Return the (x, y) coordinate for the center point of the cell that contains the specified text.  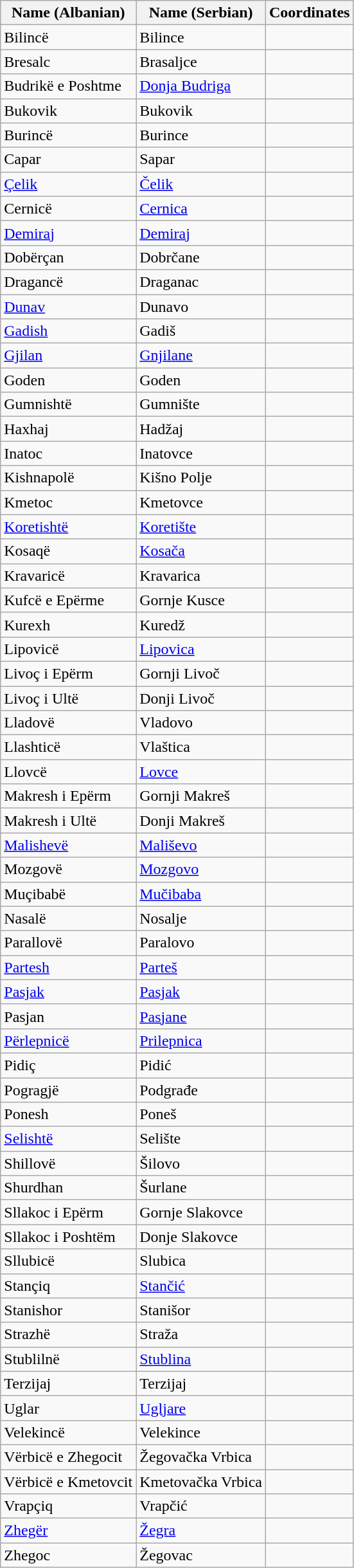
Gadiš (201, 331)
Bilincë (68, 37)
Donji Livoč (201, 698)
Šurlane (201, 1188)
Selishtë (68, 1139)
Mučibaba (201, 894)
Prilepnica (201, 1041)
Lovce (201, 772)
Uglar (68, 1408)
Shillovë (68, 1163)
Burince (201, 135)
Dunav (68, 307)
Draganac (201, 282)
Bresalc (68, 62)
Kravarica (201, 576)
Capar (68, 160)
Name (Serbian) (201, 13)
Kurexh (68, 624)
Kishnapolë (68, 478)
Pasjan (68, 1016)
Vërbicë e Zhegocit (68, 1457)
Straža (201, 1335)
Gornji Makreš (201, 796)
Vladovo (201, 723)
Mozgovo (201, 870)
Mozgovë (68, 870)
Sllubicë (68, 1261)
Muçibabë (68, 894)
Livoç i Ultë (68, 698)
Makresh i Ultë (68, 821)
Velekince (201, 1432)
Stanishor (68, 1310)
Žegovac (201, 1555)
Gornji Livoč (201, 673)
Podgrađe (201, 1090)
Kuredž (201, 624)
Brasaljce (201, 62)
Paralovo (201, 943)
Përlepnicë (68, 1041)
Šilovo (201, 1163)
Parteš (201, 967)
Selište (201, 1139)
Partesh (68, 967)
Kmetoc (68, 502)
Gadish (68, 331)
Zhegër (68, 1531)
Stublina (201, 1359)
Stanišor (201, 1310)
Livoç i Epërm (68, 673)
Hadžaj (201, 429)
Koretishtë (68, 527)
Coordinates (310, 13)
Gornje Kusce (201, 600)
Makresh i Epërm (68, 796)
Stançiq (68, 1286)
Bilince (201, 37)
Slubica (201, 1261)
Malishevë (68, 845)
Pidiç (68, 1065)
Parallovë (68, 943)
Pogragjë (68, 1090)
Koretište (201, 527)
Dunavo (201, 307)
Mališevo (201, 845)
Gnjilane (201, 356)
Sapar (201, 160)
Inatovce (201, 453)
Cernicë (68, 208)
Sllakoc i Poshtëm (68, 1237)
Stančić (201, 1286)
Shurdhan (68, 1188)
Name (Albanian) (68, 13)
Pidić (201, 1065)
Budrikë e Poshtme (68, 86)
Donji Makreš (201, 821)
Dobërçan (68, 257)
Haxhaj (68, 429)
Kosača (201, 551)
Dobrčane (201, 257)
Velekincë (68, 1432)
Vërbicë e Kmetovcit (68, 1481)
Vlaštica (201, 747)
Gjilan (68, 356)
Pasjane (201, 1016)
Çelik (68, 184)
Lipovicë (68, 649)
Žegovačka Vrbica (201, 1457)
Kišno Polje (201, 478)
Ugljare (201, 1408)
Gornje Slakovce (201, 1212)
Kufcë e Epërme (68, 600)
Gumnište (201, 405)
Gumnishtë (68, 405)
Kmetovačka Vrbica (201, 1481)
Strazhë (68, 1335)
Vrapčić (201, 1506)
Nasalë (68, 918)
Kosaqë (68, 551)
Stublilnë (68, 1359)
Zhegoc (68, 1555)
Nosalje (201, 918)
Llovcë (68, 772)
Dragancë (68, 282)
Čelik (201, 184)
Llashticë (68, 747)
Vrapçiq (68, 1506)
Poneš (201, 1115)
Inatoc (68, 453)
Žegra (201, 1531)
Burincë (68, 135)
Lipovica (201, 649)
Sllakoc i Epërm (68, 1212)
Donja Budriga (201, 86)
Lladovë (68, 723)
Cernica (201, 208)
Kravaricë (68, 576)
Kmetovce (201, 502)
Donje Slakovce (201, 1237)
Ponesh (68, 1115)
